Return (X, Y) of the center of cell containing provided text 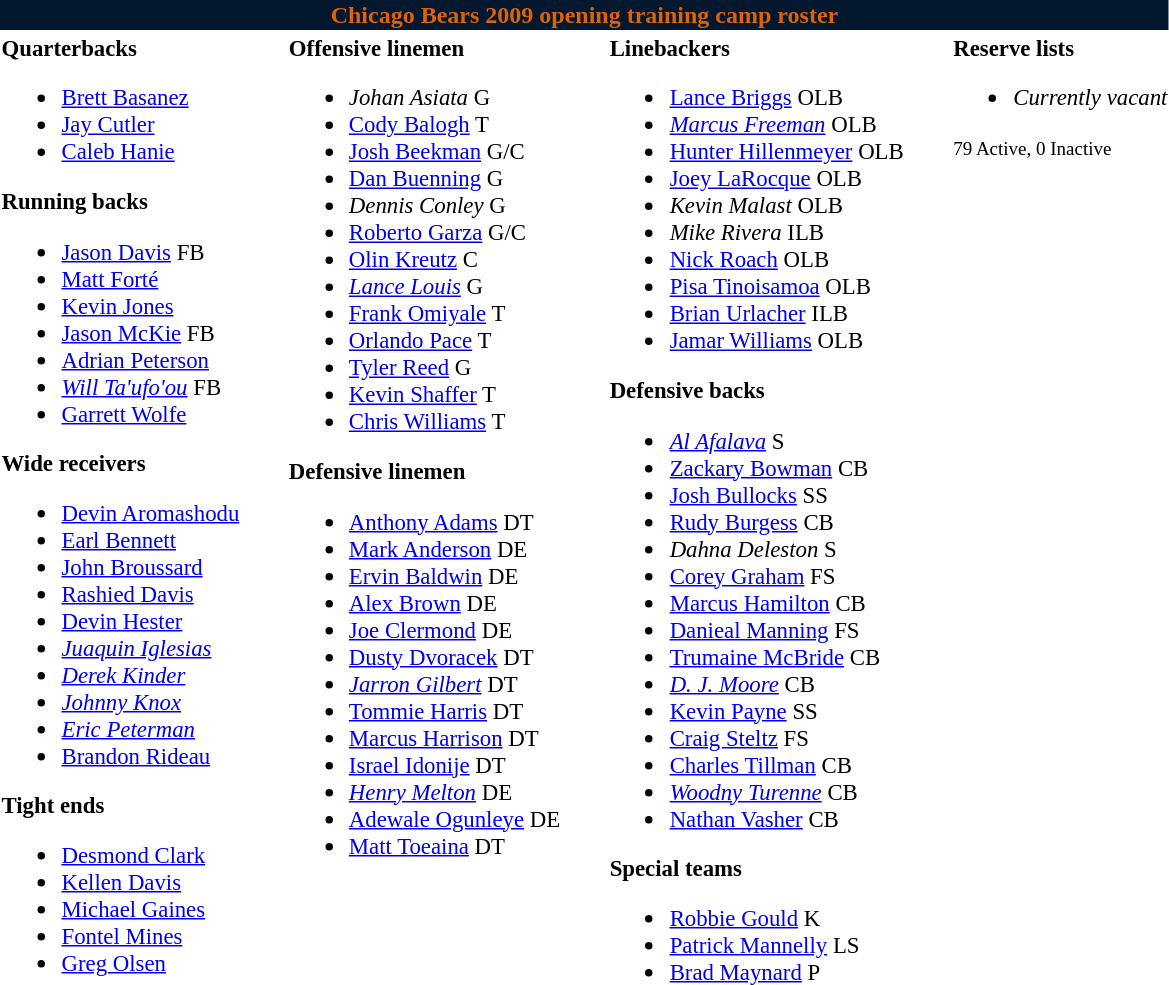
Chicago Bears 2009 opening training camp roster (584, 15)
